Output the (x, y) coordinate of the center of the cell containing the given text.  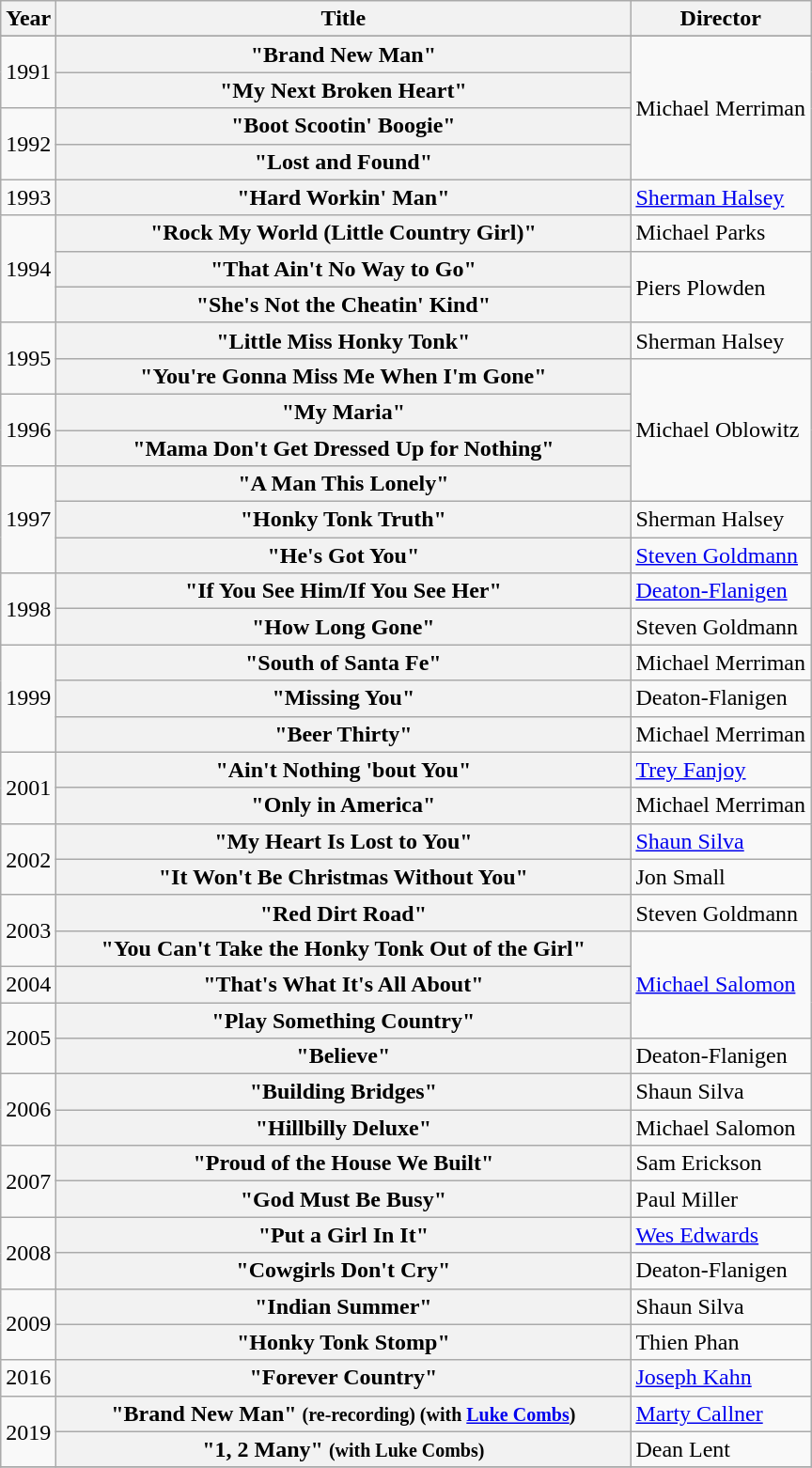
1992 (28, 144)
2009 (28, 1324)
Joseph Kahn (721, 1378)
"1, 2 Many" (with Luke Combs) (344, 1449)
"Proud of the House We Built" (344, 1163)
"How Long Gone" (344, 627)
"Honky Tonk Stomp" (344, 1342)
1999 (28, 698)
"Honky Tonk Truth" (344, 520)
Year (28, 19)
"Play Something Country" (344, 1020)
Trey Fanjoy (721, 770)
2002 (28, 859)
2001 (28, 788)
"Ain't Nothing 'bout You" (344, 770)
2003 (28, 930)
Title (344, 19)
2004 (28, 984)
"Indian Summer" (344, 1306)
Dean Lent (721, 1449)
1991 (28, 72)
"Lost and Found" (344, 162)
"You Can't Take the Honky Tonk Out of the Girl" (344, 948)
"It Won't Be Christmas Without You" (344, 877)
Jon Small (721, 877)
"South of Santa Fe" (344, 663)
"Hillbilly Deluxe" (344, 1128)
"He's Got You" (344, 555)
"Beer Thirty" (344, 734)
"Hard Workin' Man" (344, 197)
"Put a Girl In It" (344, 1235)
"Rock My World (Little Country Girl)" (344, 233)
"That's What It's All About" (344, 984)
2008 (28, 1253)
1996 (28, 429)
1997 (28, 520)
"Missing You" (344, 698)
Marty Callner (721, 1413)
"Building Bridges" (344, 1092)
"That Ain't No Way to Go" (344, 269)
Sam Erickson (721, 1163)
Director (721, 19)
Piers Plowden (721, 287)
"Only in America" (344, 805)
"My Next Broken Heart" (344, 90)
Wes Edwards (721, 1235)
2007 (28, 1181)
1994 (28, 269)
"Boot Scootin' Boogie" (344, 126)
"Brand New Man" (re-recording) (with Luke Combs) (344, 1413)
2005 (28, 1038)
1995 (28, 358)
Michael Parks (721, 233)
"My Heart Is Lost to You" (344, 841)
"Little Miss Honky Tonk" (344, 340)
"Brand New Man" (344, 55)
"God Must Be Busy" (344, 1199)
"If You See Him/If You See Her" (344, 591)
1993 (28, 197)
2019 (28, 1431)
"Believe" (344, 1056)
1998 (28, 609)
"Red Dirt Road" (344, 913)
"She's Not the Cheatin' Kind" (344, 305)
"Mama Don't Get Dressed Up for Nothing" (344, 448)
Paul Miller (721, 1199)
Thien Phan (721, 1342)
"You're Gonna Miss Me When I'm Gone" (344, 376)
"A Man This Lonely" (344, 484)
"Cowgirls Don't Cry" (344, 1271)
2006 (28, 1110)
"My Maria" (344, 412)
2016 (28, 1378)
"Forever Country" (344, 1378)
Michael Oblowitz (721, 429)
